Find where the given text appears and provide that cell's center as (x, y) coordinate. 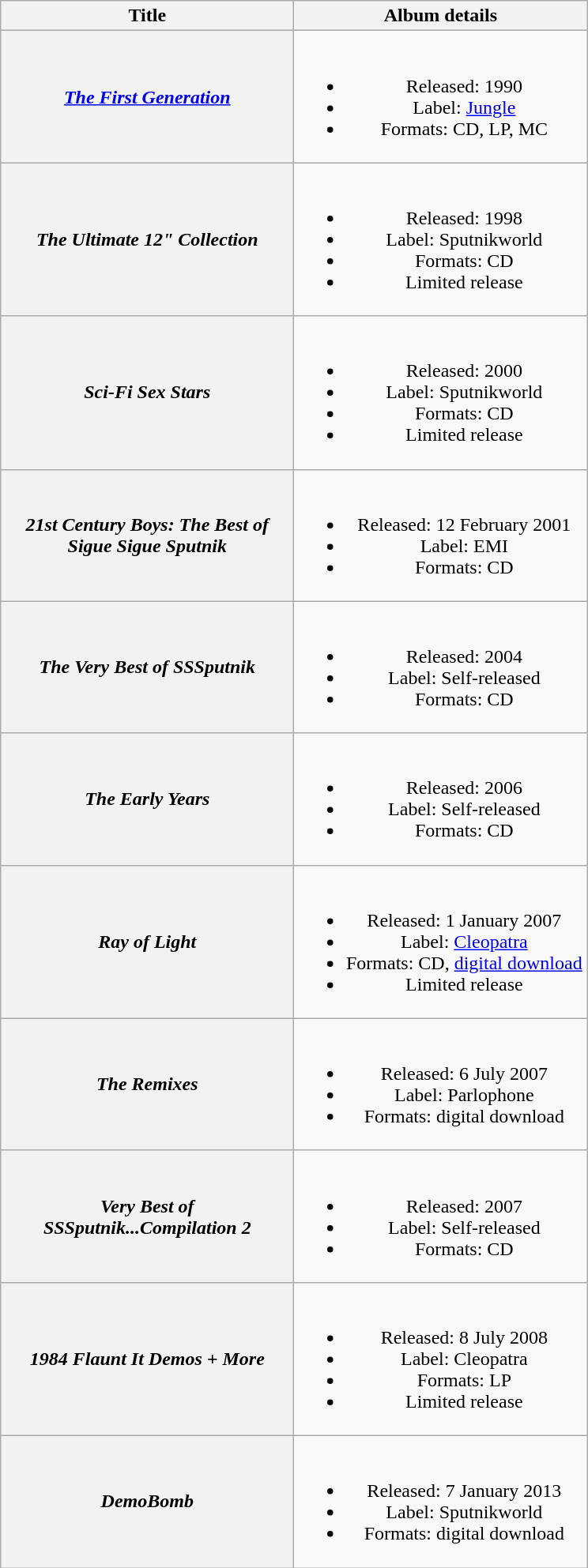
Released: 2007Label: Self-releasedFormats: CD (441, 1216)
The Remixes (147, 1084)
Released: 7 January 2013Label: SputnikworldFormats: digital download (441, 1501)
Title (147, 16)
Released: 2000Label: SputnikworldFormats: CDLimited release (441, 393)
The Very Best of SSSputnik (147, 667)
1984 Flaunt It Demos + More (147, 1359)
Released: 1998Label: SputnikworldFormats: CDLimited release (441, 239)
Released: 2006Label: Self-releasedFormats: CD (441, 799)
The Early Years (147, 799)
21st Century Boys: The Best of Sigue Sigue Sputnik (147, 536)
Released: 1990Label: JungleFormats: CD, LP, MC (441, 96)
Released: 6 July 2007Label: ParlophoneFormats: digital download (441, 1084)
DemoBomb (147, 1501)
Released: 1 January 2007Label: CleopatraFormats: CD, digital downloadLimited release (441, 942)
Ray of Light (147, 942)
Album details (441, 16)
The First Generation (147, 96)
The Ultimate 12" Collection (147, 239)
Released: 8 July 2008Label: CleopatraFormats: LPLimited release (441, 1359)
Released: 12 February 2001Label: EMIFormats: CD (441, 536)
Released: 2004Label: Self-releasedFormats: CD (441, 667)
Sci-Fi Sex Stars (147, 393)
Very Best of SSSputnik...Compilation 2 (147, 1216)
